From the cell containing the given text, extract its center point as [x, y] coordinate. 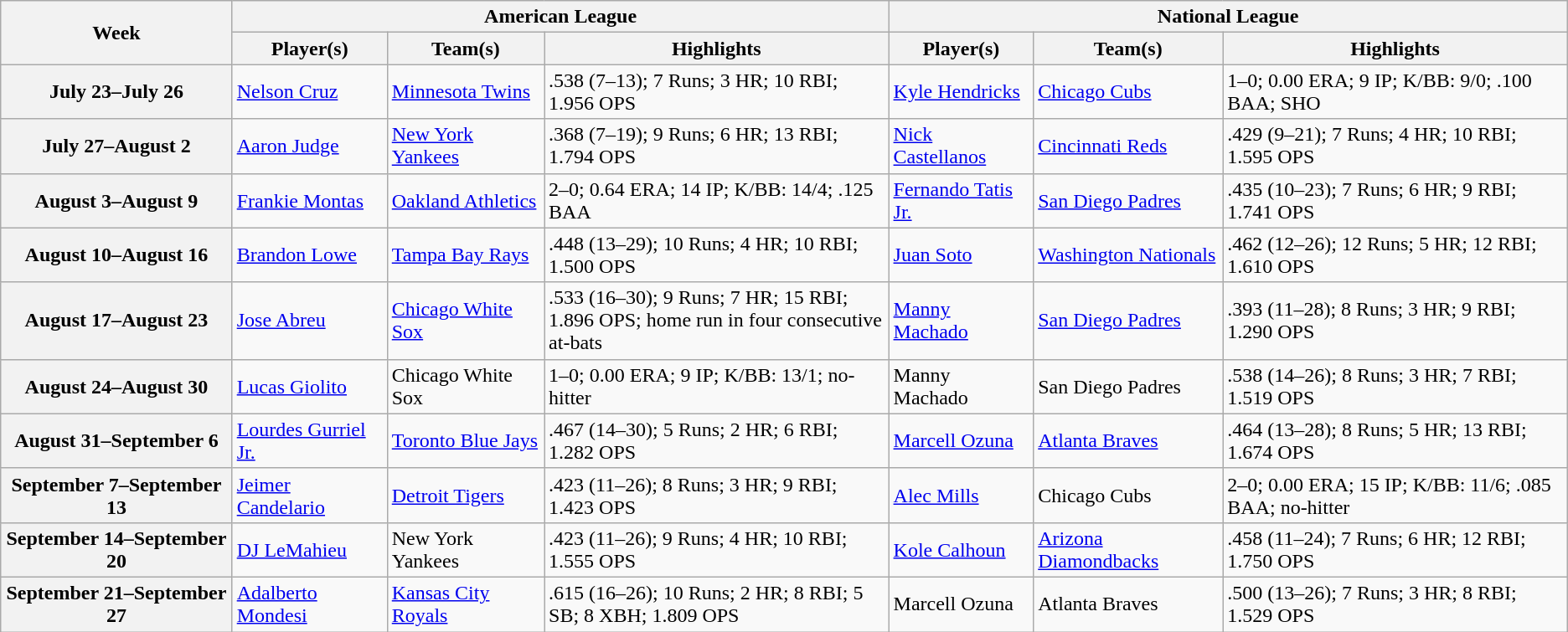
Lourdes Gurriel Jr. [310, 440]
August 24–August 30 [116, 387]
July 23–July 26 [116, 92]
Nelson Cruz [310, 92]
.423 (11–26); 8 Runs; 3 HR; 9 RBI; 1.423 OPS [717, 496]
August 10–August 16 [116, 254]
.368 (7–19); 9 Runs; 6 HR; 13 RBI; 1.794 OPS [717, 146]
.393 (11–28); 8 Runs; 3 HR; 9 RBI; 1.290 OPS [1395, 321]
Washington Nationals [1128, 254]
.538 (7–13); 7 Runs; 3 HR; 10 RBI; 1.956 OPS [717, 92]
Arizona Diamondbacks [1128, 549]
August 17–August 23 [116, 321]
.464 (13–28); 8 Runs; 5 HR; 13 RBI; 1.674 OPS [1395, 440]
September 14–September 20 [116, 549]
July 27–August 2 [116, 146]
.533 (16–30); 9 Runs; 7 HR; 15 RBI; 1.896 OPS; home run in four consecutive at-bats [717, 321]
Toronto Blue Jays [466, 440]
Nick Castellanos [962, 146]
American League [560, 17]
Kansas City Royals [466, 604]
.429 (9–21); 7 Runs; 4 HR; 10 RBI; 1.595 OPS [1395, 146]
Brandon Lowe [310, 254]
2–0; 0.00 ERA; 15 IP; K/BB: 11/6; .085 BAA; no-hitter [1395, 496]
.435 (10–23); 7 Runs; 6 HR; 9 RBI; 1.741 OPS [1395, 201]
Detroit Tigers [466, 496]
Juan Soto [962, 254]
August 3–August 9 [116, 201]
1–0; 0.00 ERA; 9 IP; K/BB: 9/0; .100 BAA; SHO [1395, 92]
Kyle Hendricks [962, 92]
Aaron Judge [310, 146]
.458 (11–24); 7 Runs; 6 HR; 12 RBI; 1.750 OPS [1395, 549]
.615 (16–26); 10 Runs; 2 HR; 8 RBI; 5 SB; 8 XBH; 1.809 OPS [717, 604]
August 31–September 6 [116, 440]
Fernando Tatis Jr. [962, 201]
2–0; 0.64 ERA; 14 IP; K/BB: 14/4; .125 BAA [717, 201]
.467 (14–30); 5 Runs; 2 HR; 6 RBI; 1.282 OPS [717, 440]
Cincinnati Reds [1128, 146]
September 7–September 13 [116, 496]
National League [1228, 17]
DJ LeMahieu [310, 549]
Adalberto Mondesi [310, 604]
Week [116, 33]
Lucas Giolito [310, 387]
.448 (13–29); 10 Runs; 4 HR; 10 RBI; 1.500 OPS [717, 254]
Jeimer Candelario [310, 496]
.538 (14–26); 8 Runs; 3 HR; 7 RBI; 1.519 OPS [1395, 387]
Alec Mills [962, 496]
.462 (12–26); 12 Runs; 5 HR; 12 RBI; 1.610 OPS [1395, 254]
September 21–September 27 [116, 604]
.423 (11–26); 9 Runs; 4 HR; 10 RBI; 1.555 OPS [717, 549]
1–0; 0.00 ERA; 9 IP; K/BB: 13/1; no-hitter [717, 387]
.500 (13–26); 7 Runs; 3 HR; 8 RBI; 1.529 OPS [1395, 604]
Minnesota Twins [466, 92]
Kole Calhoun [962, 549]
Jose Abreu [310, 321]
Oakland Athletics [466, 201]
Frankie Montas [310, 201]
Tampa Bay Rays [466, 254]
